Detect which cell encompasses the target text, then output its [X, Y] center coordinate. 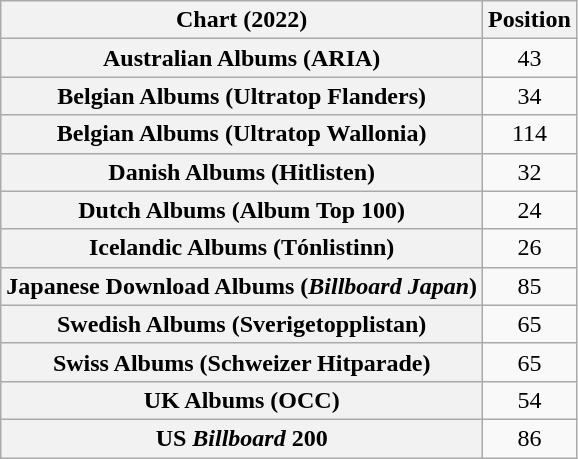
UK Albums (OCC) [242, 400]
24 [530, 210]
114 [530, 134]
Japanese Download Albums (Billboard Japan) [242, 286]
26 [530, 248]
32 [530, 172]
Swedish Albums (Sverigetopplistan) [242, 324]
Icelandic Albums (Tónlistinn) [242, 248]
Chart (2022) [242, 20]
Belgian Albums (Ultratop Flanders) [242, 96]
54 [530, 400]
Australian Albums (ARIA) [242, 58]
US Billboard 200 [242, 438]
Danish Albums (Hitlisten) [242, 172]
Position [530, 20]
Swiss Albums (Schweizer Hitparade) [242, 362]
86 [530, 438]
85 [530, 286]
34 [530, 96]
43 [530, 58]
Belgian Albums (Ultratop Wallonia) [242, 134]
Dutch Albums (Album Top 100) [242, 210]
